For the text-containing cell, return its midpoint in (x, y) coordinate format. 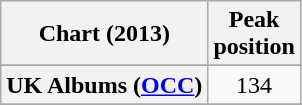
134 (254, 85)
Chart (2013) (104, 34)
UK Albums (OCC) (104, 85)
Peakposition (254, 34)
